Return the [X, Y] coordinate for the center point of the cell that contains the specified text.  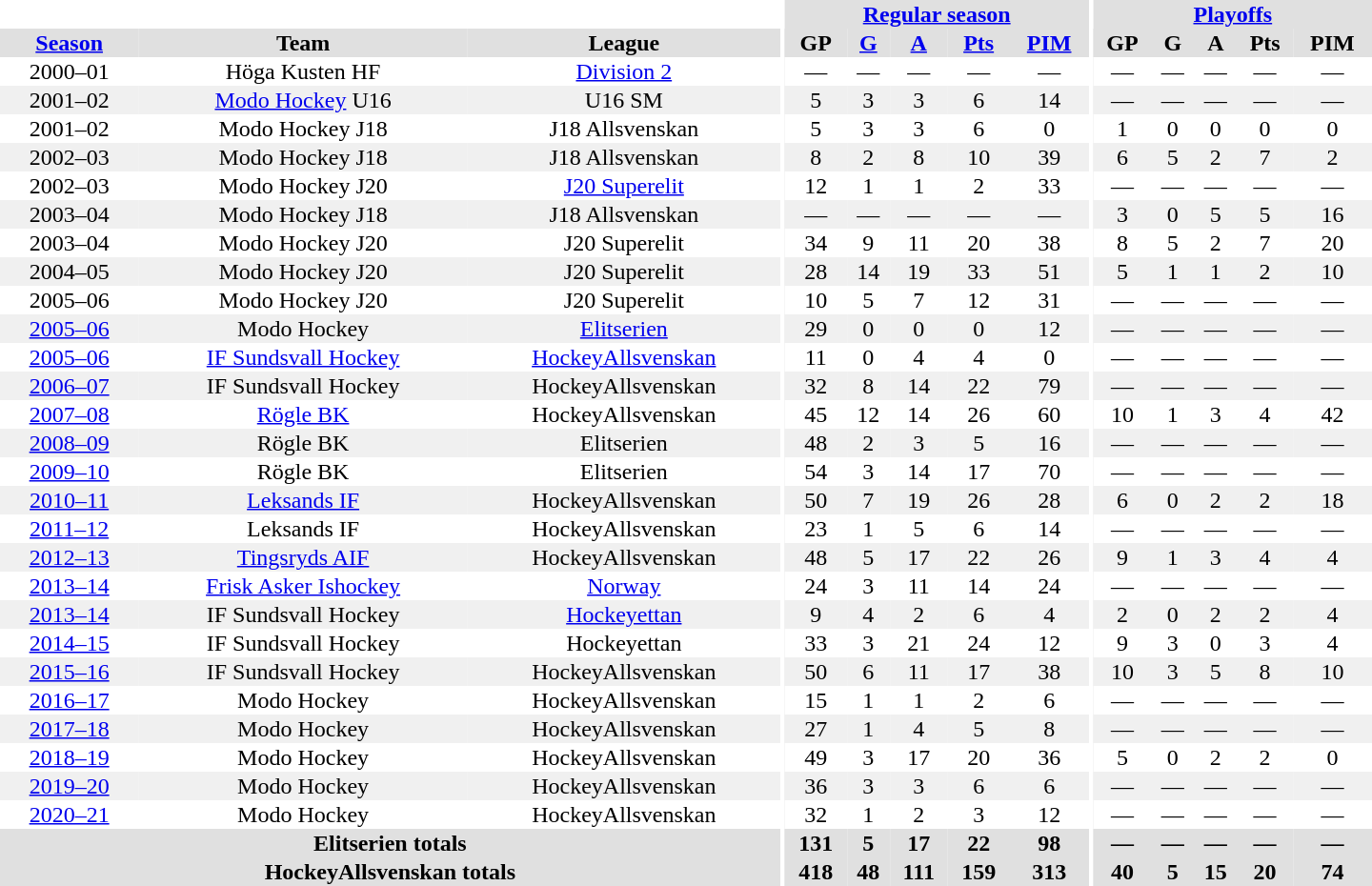
2007–08 [69, 414]
HockeyAllsvenskan totals [391, 872]
51 [1050, 272]
Modo Hockey U16 [303, 100]
Team [303, 43]
54 [816, 472]
39 [1050, 157]
U16 SM [624, 100]
18 [1332, 500]
Tingsryds AIF [303, 557]
29 [816, 329]
Playoffs [1233, 14]
2018–19 [69, 757]
2014–15 [69, 643]
74 [1332, 872]
Elitserien totals [391, 843]
42 [1332, 414]
2016–17 [69, 700]
60 [1050, 414]
2011–12 [69, 529]
45 [816, 414]
79 [1050, 386]
27 [816, 729]
21 [918, 643]
418 [816, 872]
2004–05 [69, 272]
159 [979, 872]
49 [816, 757]
111 [918, 872]
31 [1050, 300]
2010–11 [69, 500]
Division 2 [624, 71]
Höga Kusten HF [303, 71]
Season [69, 43]
2006–07 [69, 386]
23 [816, 529]
2019–20 [69, 786]
2008–09 [69, 443]
2015–16 [69, 672]
34 [816, 243]
2017–18 [69, 729]
Frisk Asker Ishockey [303, 586]
2000–01 [69, 71]
313 [1050, 872]
Regular season [938, 14]
2012–13 [69, 557]
2009–10 [69, 472]
40 [1122, 872]
98 [1050, 843]
70 [1050, 472]
131 [816, 843]
Norway [624, 586]
2020–21 [69, 815]
League [624, 43]
